Output the [X, Y] coordinate of the center of the cell containing the given text.  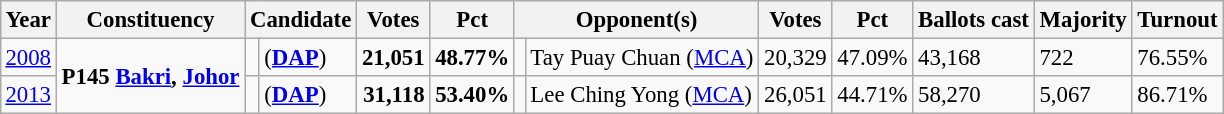
722 [1083, 57]
31,118 [394, 95]
2008 [28, 57]
26,051 [796, 95]
43,168 [974, 57]
21,051 [394, 57]
Ballots cast [974, 20]
53.40% [472, 95]
Constituency [150, 20]
Year [28, 20]
P145 Bakri, Johor [150, 76]
Tay Puay Chuan (MCA) [642, 57]
5,067 [1083, 95]
Candidate [301, 20]
86.71% [1178, 95]
58,270 [974, 95]
Turnout [1178, 20]
Majority [1083, 20]
2013 [28, 95]
44.71% [872, 95]
Opponent(s) [636, 20]
Lee Ching Yong (MCA) [642, 95]
76.55% [1178, 57]
48.77% [472, 57]
47.09% [872, 57]
20,329 [796, 57]
